Return the (x, y) coordinate for the center point of the cell that contains the specified text.  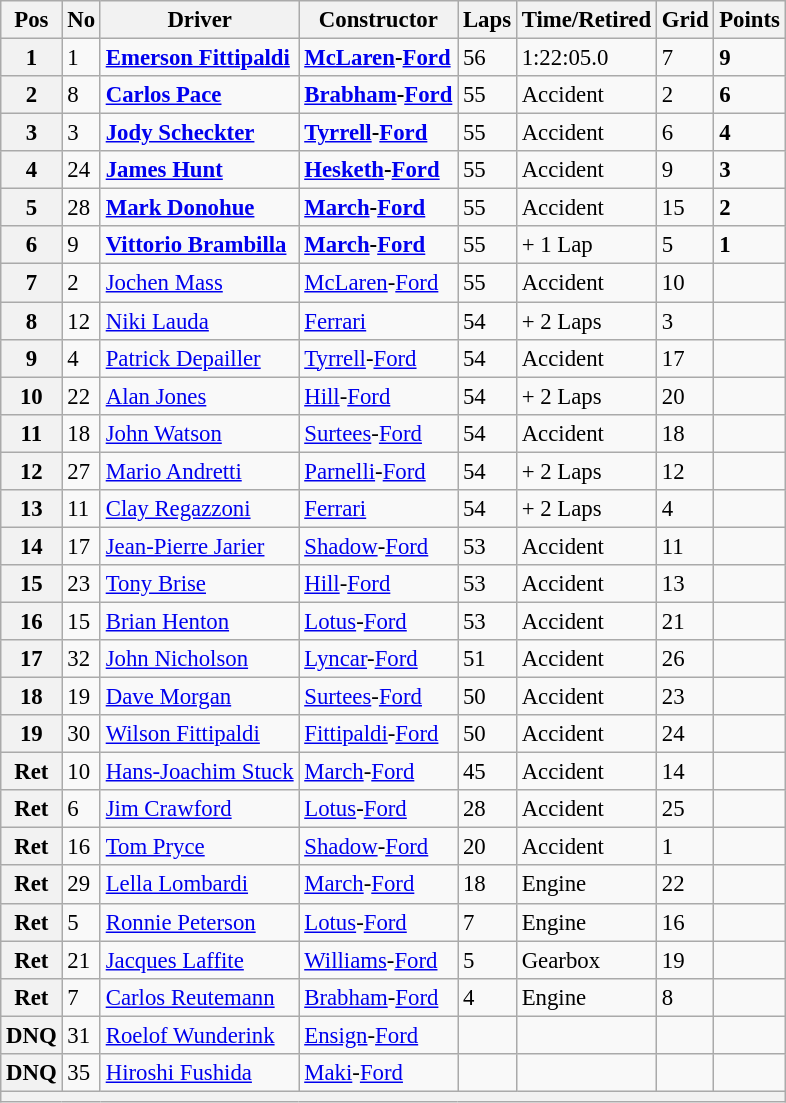
Hiroshi Fushida (200, 1073)
Points (750, 20)
Niki Lauda (200, 321)
Mark Donohue (200, 208)
+ 1 Lap (586, 245)
Patrick Depailler (200, 358)
Mario Andretti (200, 471)
1:22:05.0 (586, 58)
30 (81, 734)
Tony Brise (200, 584)
Parnelli-Ford (378, 471)
Driver (200, 20)
25 (684, 809)
Laps (488, 20)
Jacques Laffite (200, 960)
Brian Henton (200, 621)
Clay Regazzoni (200, 509)
45 (488, 772)
Constructor (378, 20)
Ronnie Peterson (200, 922)
Jim Crawford (200, 809)
Lyncar-Ford (378, 659)
Carlos Pace (200, 95)
31 (81, 1035)
32 (81, 659)
Maki-Ford (378, 1073)
Jody Scheckter (200, 133)
35 (81, 1073)
Williams-Ford (378, 960)
No (81, 20)
Tom Pryce (200, 847)
Vittorio Brambilla (200, 245)
26 (684, 659)
29 (81, 885)
John Watson (200, 433)
Hans-Joachim Stuck (200, 772)
Carlos Reutemann (200, 997)
Time/Retired (586, 20)
John Nicholson (200, 659)
Lella Lombardi (200, 885)
Dave Morgan (200, 697)
Gearbox (586, 960)
Ensign-Ford (378, 1035)
Pos (32, 20)
Jochen Mass (200, 283)
56 (488, 58)
Roelof Wunderink (200, 1035)
Fittipaldi-Ford (378, 734)
Wilson Fittipaldi (200, 734)
Alan Jones (200, 396)
Emerson Fittipaldi (200, 58)
James Hunt (200, 170)
Grid (684, 20)
Hesketh-Ford (378, 170)
51 (488, 659)
Jean-Pierre Jarier (200, 546)
27 (81, 471)
